Pinpoint the cell where the given text exists, returning its [x, y] midpoint coordinate. 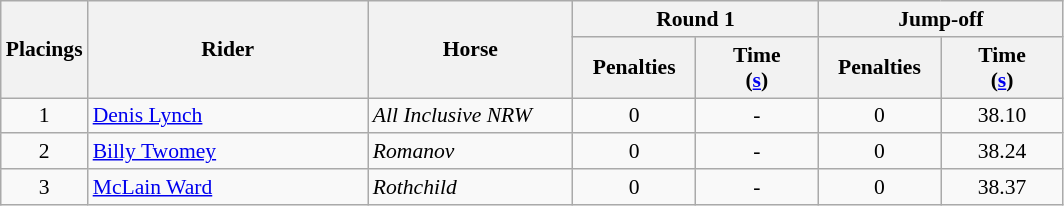
Romanov [470, 152]
1 [44, 116]
All Inclusive NRW [470, 116]
Jump-off [940, 19]
38.24 [1002, 152]
Horse [470, 50]
38.10 [1002, 116]
3 [44, 187]
Rothchild [470, 187]
Placings [44, 50]
38.37 [1002, 187]
Billy Twomey [228, 152]
McLain Ward [228, 187]
Round 1 [696, 19]
2 [44, 152]
Denis Lynch [228, 116]
Rider [228, 50]
